Return [x, y] of the center of cell containing provided text 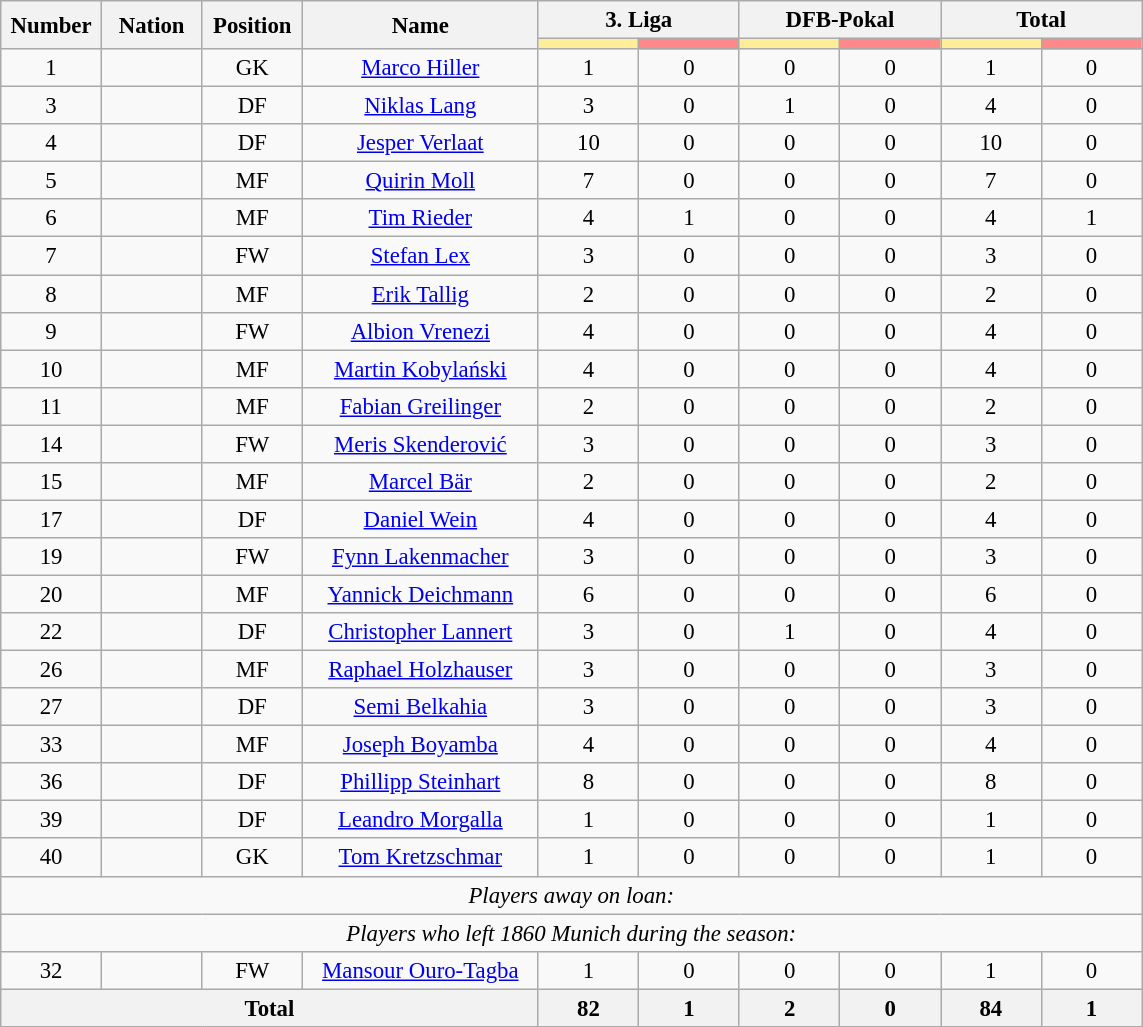
Raphael Holzhauser [421, 670]
39 [52, 820]
Erik Tallig [421, 294]
Christopher Lannert [421, 632]
27 [52, 707]
Players who left 1860 Munich during the season: [572, 933]
19 [52, 557]
Stefan Lex [421, 256]
Nation [152, 25]
Niklas Lang [421, 106]
40 [52, 858]
Tom Kretzschmar [421, 858]
26 [52, 670]
Marcel Bär [421, 482]
DFB-Pokal [840, 20]
Martin Kobylański [421, 369]
Name [421, 25]
Marco Hiller [421, 68]
5 [52, 181]
Mansour Ouro-Tagba [421, 970]
Daniel Wein [421, 519]
22 [52, 632]
17 [52, 519]
Players away on loan: [572, 895]
Jesper Verlaat [421, 143]
Phillipp Steinhart [421, 782]
Quirin Moll [421, 181]
Joseph Boyamba [421, 745]
Semi Belkahia [421, 707]
Meris Skenderović [421, 444]
Fabian Greilinger [421, 406]
82 [588, 1008]
Albion Vrenezi [421, 331]
Leandro Morgalla [421, 820]
36 [52, 782]
Yannick Deichmann [421, 594]
15 [52, 482]
32 [52, 970]
Fynn Lakenmacher [421, 557]
Number [52, 25]
11 [52, 406]
33 [52, 745]
84 [990, 1008]
Position [252, 25]
9 [52, 331]
Tim Rieder [421, 219]
14 [52, 444]
3. Liga [638, 20]
20 [52, 594]
